Find where the given text appears and provide that cell's center as (x, y) coordinate. 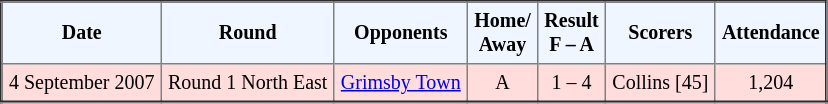
1,204 (771, 83)
Round (248, 33)
Scorers (661, 33)
Grimsby Town (400, 83)
A (502, 83)
Attendance (771, 33)
Date (82, 33)
4 September 2007 (82, 83)
ResultF – A (572, 33)
Home/Away (502, 33)
Collins [45] (661, 83)
Round 1 North East (248, 83)
1 – 4 (572, 83)
Opponents (400, 33)
